Return (x, y) of the center of cell containing provided text 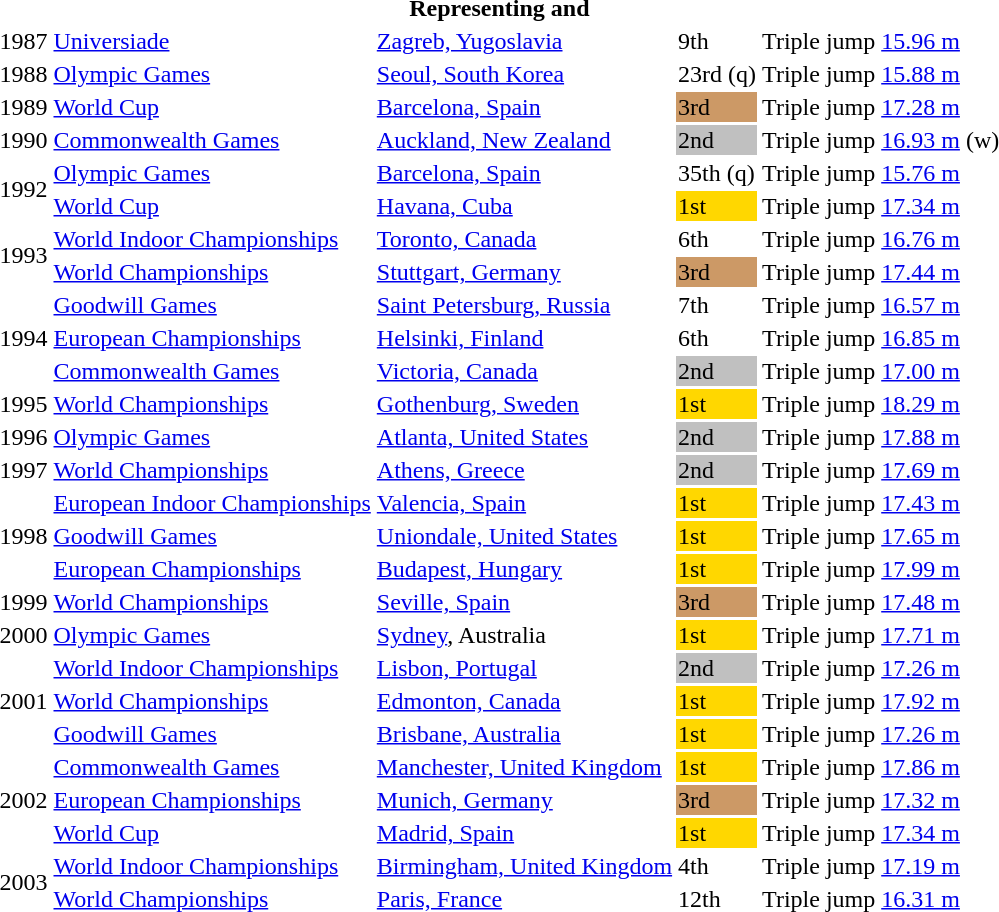
Helsinki, Finland (524, 338)
9th (718, 41)
Havana, Cuba (524, 206)
Budapest, Hungary (524, 569)
Valencia, Spain (524, 503)
Saint Petersburg, Russia (524, 305)
Brisbane, Australia (524, 734)
Seoul, South Korea (524, 74)
7th (718, 305)
4th (718, 866)
Sydney, Australia (524, 635)
European Indoor Championships (212, 503)
Toronto, Canada (524, 239)
Zagreb, Yugoslavia (524, 41)
Manchester, United Kingdom (524, 767)
Athens, Greece (524, 470)
23rd (q) (718, 74)
Seville, Spain (524, 602)
Lisbon, Portugal (524, 668)
Munich, Germany (524, 800)
Victoria, Canada (524, 371)
Uniondale, United States (524, 536)
Madrid, Spain (524, 833)
Gothenburg, Sweden (524, 404)
Stuttgart, Germany (524, 272)
35th (q) (718, 173)
Atlanta, United States (524, 437)
Birmingham, United Kingdom (524, 866)
Edmonton, Canada (524, 701)
Universiade (212, 41)
Auckland, New Zealand (524, 140)
